Locate the cell with the specified text and output its [X, Y] center coordinate. 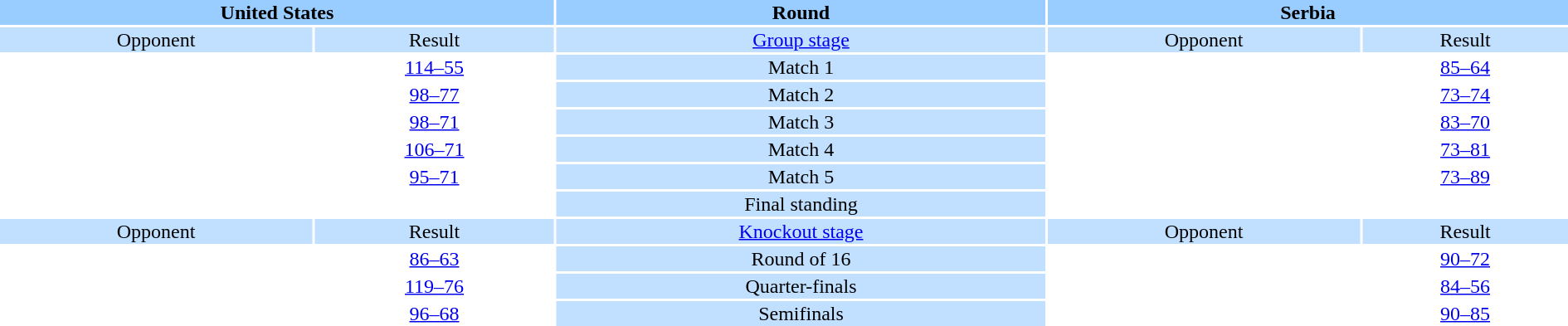
98–77 [435, 95]
United States [277, 12]
Serbia [1307, 12]
119–76 [435, 286]
Semifinals [801, 314]
90–85 [1465, 314]
Match 5 [801, 177]
73–74 [1465, 95]
114–55 [435, 67]
85–64 [1465, 67]
Group stage [801, 40]
Round [801, 12]
90–72 [1465, 259]
Knockout stage [801, 231]
84–56 [1465, 286]
Match 4 [801, 149]
Quarter-finals [801, 286]
Match 3 [801, 122]
73–89 [1465, 177]
106–71 [435, 149]
Final standing [801, 204]
83–70 [1465, 122]
Match 1 [801, 67]
95–71 [435, 177]
Round of 16 [801, 259]
73–81 [1465, 149]
96–68 [435, 314]
Match 2 [801, 95]
98–71 [435, 122]
86–63 [435, 259]
